Scan for the cell matching the given text and deliver its [x, y] coordinate at center. 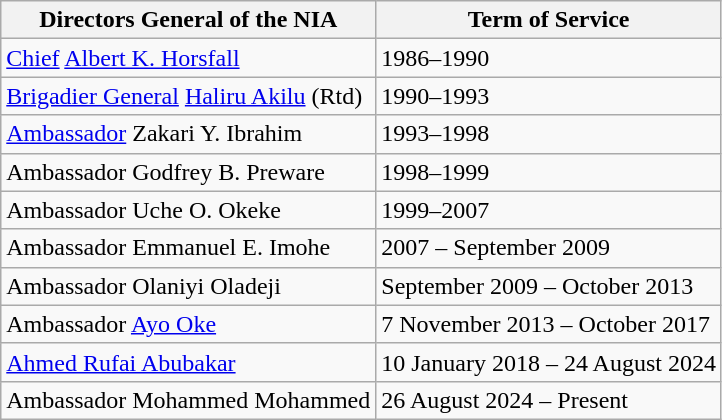
Ambassador Mohammed Mohammed [188, 400]
Ahmed Rufai Abubakar [188, 362]
1993–1998 [549, 134]
1986–1990 [549, 58]
2007 – September 2009 [549, 248]
Brigadier General Haliru Akilu (Rtd) [188, 96]
Ambassador Godfrey B. Preware [188, 172]
Ambassador Ayo Oke [188, 324]
Directors General of the NIA [188, 20]
Term of Service [549, 20]
7 November 2013 – October 2017 [549, 324]
Ambassador Emmanuel E. Imohe [188, 248]
1999–2007 [549, 210]
Ambassador Uche O. Okeke [188, 210]
Chief Albert K. Horsfall [188, 58]
10 January 2018 – 24 August 2024 [549, 362]
26 August 2024 – Present [549, 400]
1990–1993 [549, 96]
1998–1999 [549, 172]
Ambassador Zakari Y. Ibrahim [188, 134]
Ambassador Olaniyi Oladeji [188, 286]
September 2009 – October 2013 [549, 286]
